Scan for the cell matching the given text and deliver its [x, y] coordinate at center. 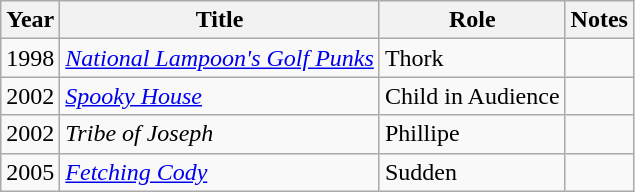
Tribe of Joseph [220, 134]
Role [472, 20]
Title [220, 20]
Thork [472, 58]
Fetching Cody [220, 172]
Spooky House [220, 96]
1998 [30, 58]
Year [30, 20]
Sudden [472, 172]
Phillipe [472, 134]
Child in Audience [472, 96]
Notes [599, 20]
2005 [30, 172]
National Lampoon's Golf Punks [220, 58]
